Detect which cell encompasses the target text, then output its (x, y) center coordinate. 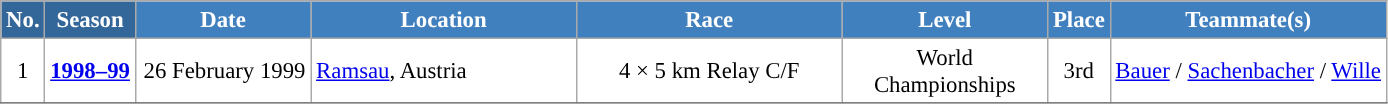
Place (1079, 20)
World Championships (945, 72)
Bauer / Sachenbacher / Wille (1248, 72)
Race (709, 20)
4 × 5 km Relay C/F (709, 72)
No. (23, 20)
Teammate(s) (1248, 20)
Date (223, 20)
1 (23, 72)
1998–99 (90, 72)
Ramsau, Austria (444, 72)
3rd (1079, 72)
26 February 1999 (223, 72)
Season (90, 20)
Level (945, 20)
Location (444, 20)
